Provide the [x, y] coordinate of the cell's center where the given text is located.  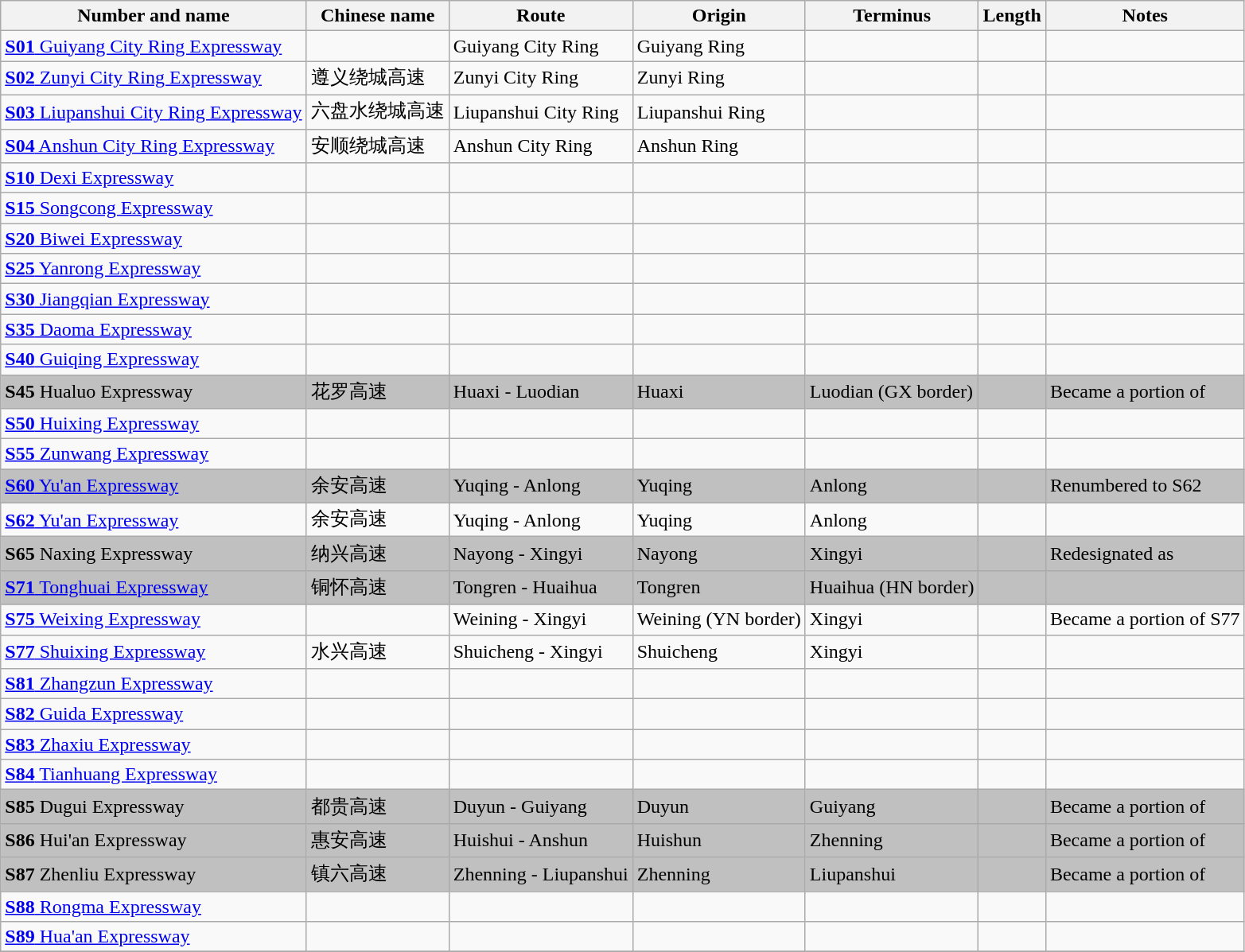
S20 Biwei Expressway [154, 239]
S77 Shuixing Expressway [154, 652]
Duyun - Guiyang [541, 806]
Zunyi Ring [719, 78]
Chinese name [377, 16]
Huishun [719, 840]
Route [541, 16]
Number and name [154, 16]
Nayong [719, 554]
Guiyang [892, 806]
Shuicheng [719, 652]
Weining (YN border) [719, 620]
Huaxi [719, 391]
Became a portion of S77 [1145, 620]
Guiyang Ring [719, 46]
Terminus [892, 16]
S01 Guiyang City Ring Expressway [154, 46]
花罗高速 [377, 391]
S84 Tianhuang Expressway [154, 775]
S15 Songcong Expressway [154, 208]
都贵高速 [377, 806]
S04 Anshun City Ring Expressway [154, 146]
Liupanshui Ring [719, 111]
S55 Zunwang Expressway [154, 454]
Zunyi City Ring [541, 78]
Length [1012, 16]
S45 Hualuo Expressway [154, 391]
Origin [719, 16]
Weining - Xingyi [541, 620]
Duyun [719, 806]
S03 Liupanshui City Ring Expressway [154, 111]
S35 Daoma Expressway [154, 329]
惠安高速 [377, 840]
Zhenning - Liupanshui [541, 875]
S02 Zunyi City Ring Expressway [154, 78]
S40 Guiqing Expressway [154, 359]
纳兴高速 [377, 554]
S82 Guida Expressway [154, 714]
Luodian (GX border) [892, 391]
S75 Weixing Expressway [154, 620]
S60 Yu'an Expressway [154, 487]
镇六高速 [377, 875]
S86 Hui'an Expressway [154, 840]
S85 Dugui Expressway [154, 806]
Shuicheng - Xingyi [541, 652]
安顺绕城高速 [377, 146]
Huaxi - Luodian [541, 391]
Notes [1145, 16]
Anshun Ring [719, 146]
Liupanshui [892, 875]
铜怀高速 [377, 587]
S10 Dexi Expressway [154, 178]
Renumbered to S62 [1145, 487]
S65 Naxing Expressway [154, 554]
Tongren - Huaihua [541, 587]
Redesignated as [1145, 554]
六盘水绕城高速 [377, 111]
Guiyang City Ring [541, 46]
S88 Rongma Expressway [154, 906]
遵义绕城高速 [377, 78]
Tongren [719, 587]
水兴高速 [377, 652]
S30 Jiangqian Expressway [154, 299]
Liupanshui City Ring [541, 111]
S25 Yanrong Expressway [154, 269]
S50 Huixing Expressway [154, 424]
S83 Zhaxiu Expressway [154, 744]
Nayong - Xingyi [541, 554]
S87 Zhenliu Expressway [154, 875]
Huishui - Anshun [541, 840]
S89 Hua'an Expressway [154, 937]
S62 Yu'an Expressway [154, 520]
Huaihua (HN border) [892, 587]
S81 Zhangzun Expressway [154, 684]
S71 Tonghuai Expressway [154, 587]
Anshun City Ring [541, 146]
